Return (x, y) of the center of cell containing provided text 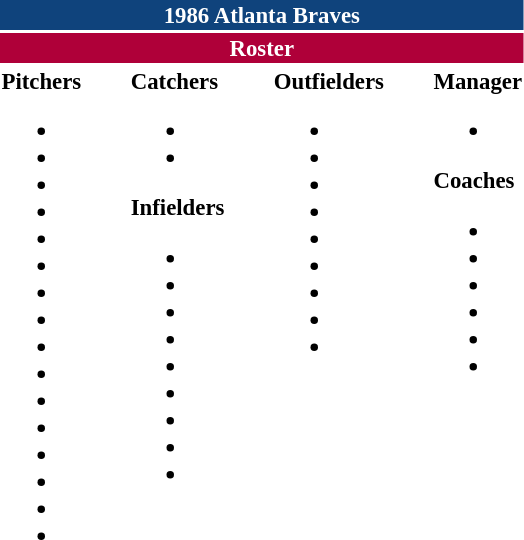
1986 Atlanta Braves (262, 15)
Roster (262, 48)
